For the text-containing cell, return its midpoint in (X, Y) coordinate format. 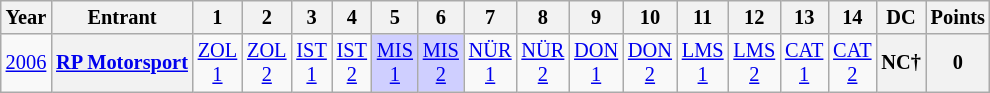
MIS2 (441, 63)
10 (650, 17)
DON2 (650, 63)
Points (958, 17)
LMS2 (754, 63)
2006 (26, 63)
LMS1 (703, 63)
MIS1 (395, 63)
8 (542, 17)
4 (352, 17)
5 (395, 17)
2 (266, 17)
NC† (900, 63)
Entrant (122, 17)
IST1 (311, 63)
CAT2 (852, 63)
ZOL2 (266, 63)
9 (596, 17)
RP Motorsport (122, 63)
7 (490, 17)
CAT1 (804, 63)
DON1 (596, 63)
14 (852, 17)
Year (26, 17)
13 (804, 17)
0 (958, 63)
NÜR1 (490, 63)
DC (900, 17)
3 (311, 17)
IST2 (352, 63)
1 (218, 17)
11 (703, 17)
12 (754, 17)
NÜR2 (542, 63)
6 (441, 17)
ZOL1 (218, 63)
